Output the [X, Y] coordinate of the center of the cell containing the given text.  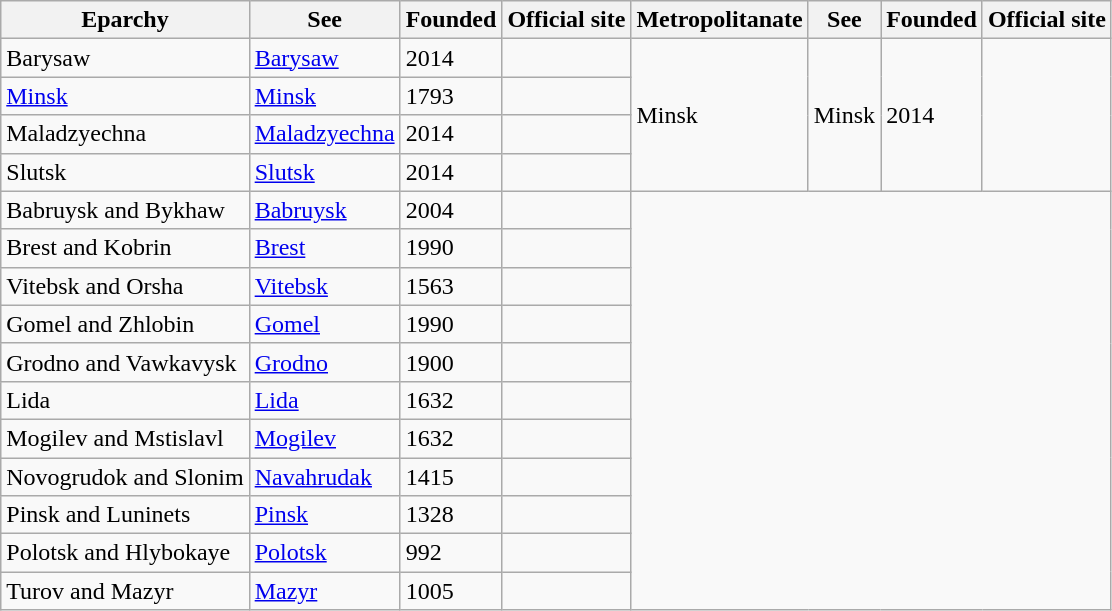
Pinsk [324, 515]
Vitebsk [324, 286]
2004 [451, 210]
Grodno [324, 362]
Gomel and Zhlobin [125, 324]
1005 [451, 591]
Eparchy [125, 20]
Mogilev and Mstislavl [125, 438]
Novogrudok and Slonim [125, 477]
Mazyr [324, 591]
Babruysk and Bykhaw [125, 210]
1328 [451, 515]
Pinsk and Luninets [125, 515]
Brest [324, 248]
Polotsk and Hlybokaye [125, 553]
Vitebsk and Orsha [125, 286]
Babruysk [324, 210]
Grodno and Vawkavysk [125, 362]
Brest and Kobrin [125, 248]
1563 [451, 286]
1793 [451, 96]
992 [451, 553]
Gomel [324, 324]
Polotsk [324, 553]
Turov and Mazyr [125, 591]
Metropolitanate [720, 20]
1415 [451, 477]
Navahrudak [324, 477]
1900 [451, 362]
Mogilev [324, 438]
